Search for the cell housing the specified text and yield its (x, y) center coordinate. 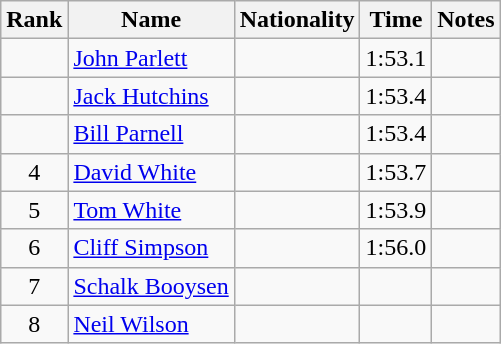
Nationality (297, 20)
Name (151, 20)
7 (34, 286)
Rank (34, 20)
Schalk Booysen (151, 286)
Tom White (151, 210)
Notes (466, 20)
1:53.1 (396, 58)
Cliff Simpson (151, 248)
1:53.7 (396, 172)
Bill Parnell (151, 134)
6 (34, 248)
1:53.9 (396, 210)
1:56.0 (396, 248)
8 (34, 324)
John Parlett (151, 58)
Time (396, 20)
David White (151, 172)
4 (34, 172)
5 (34, 210)
Neil Wilson (151, 324)
Jack Hutchins (151, 96)
